Extract the [x, y] coordinate from the center of the cell holding the provided text.  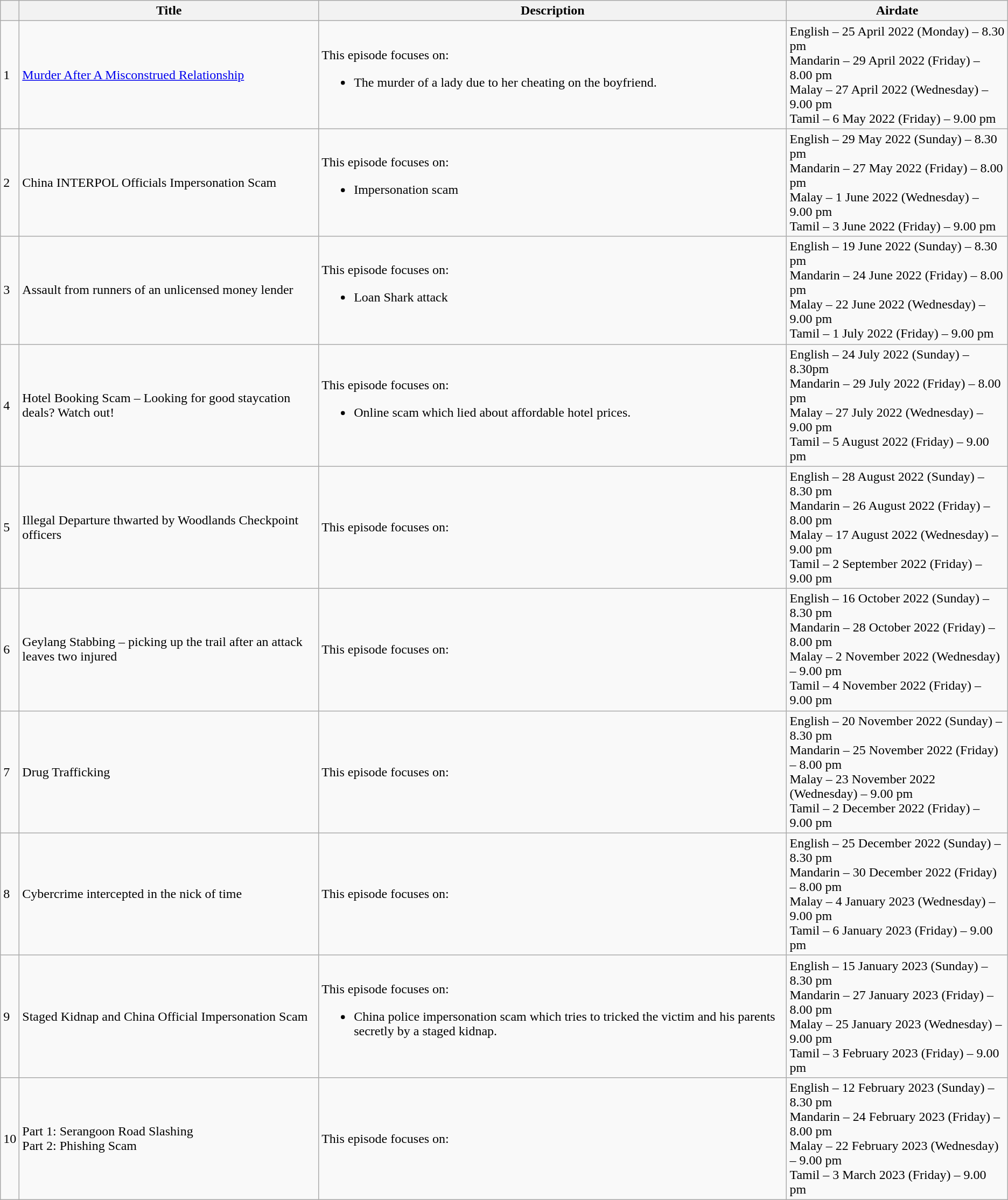
This episode focuses on:The murder of a lady due to her cheating on the boyfriend. [552, 75]
10 [10, 1138]
4 [10, 405]
Staged Kidnap and China Official Impersonation Scam [169, 1016]
Drug Trafficking [169, 772]
Title [169, 11]
3 [10, 290]
Airdate [897, 11]
Hotel Booking Scam – Looking for good staycation deals? Watch out! [169, 405]
Geylang Stabbing – picking up the trail after an attack leaves two injured [169, 649]
5 [10, 528]
8 [10, 894]
This episode focuses on:Online scam which lied about affordable hotel prices. [552, 405]
This episode focuses on:China police impersonation scam which tries to tricked the victim and his parents secretly by a staged kidnap. [552, 1016]
6 [10, 649]
Cybercrime intercepted in the nick of time [169, 894]
Murder After A Misconstrued Relationship [169, 75]
Illegal Departure thwarted by Woodlands Checkpoint officers [169, 528]
This episode focuses on:Impersonation scam [552, 183]
Description [552, 11]
2 [10, 183]
9 [10, 1016]
Assault from runners of an unlicensed money lender [169, 290]
This episode focuses on:Loan Shark attack [552, 290]
7 [10, 772]
1 [10, 75]
China INTERPOL Officials Impersonation Scam [169, 183]
Part 1: Serangoon Road SlashingPart 2: Phishing Scam [169, 1138]
